Return [X, Y] of the center of cell containing provided text 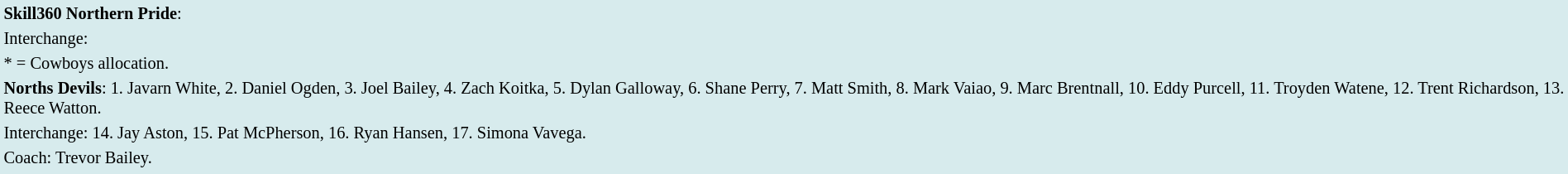
* = Cowboys allocation. [784, 63]
Interchange: [784, 38]
Skill360 Northern Pride: [784, 13]
Interchange: 14. Jay Aston, 15. Pat McPherson, 16. Ryan Hansen, 17. Simona Vavega. [784, 133]
Coach: Trevor Bailey. [784, 157]
